From the cell containing the given text, extract its center point as [x, y] coordinate. 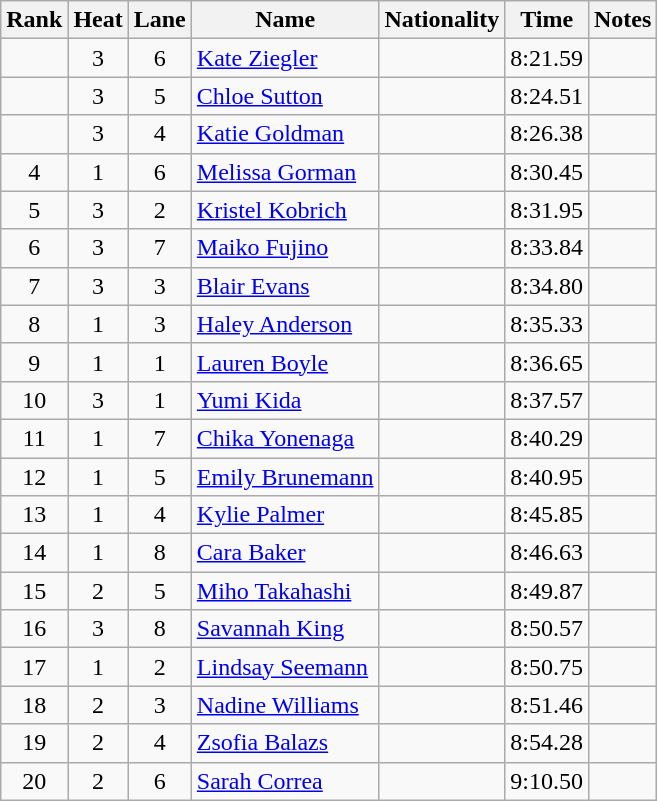
Time [547, 20]
Haley Anderson [285, 324]
Cara Baker [285, 553]
19 [34, 743]
17 [34, 667]
Savannah King [285, 629]
15 [34, 591]
16 [34, 629]
Lindsay Seemann [285, 667]
11 [34, 438]
Kristel Kobrich [285, 210]
Notes [622, 20]
8:30.45 [547, 172]
8:50.57 [547, 629]
Katie Goldman [285, 134]
Yumi Kida [285, 400]
Sarah Correa [285, 781]
Blair Evans [285, 286]
Nadine Williams [285, 705]
8:50.75 [547, 667]
Kylie Palmer [285, 515]
8:54.28 [547, 743]
10 [34, 400]
Maiko Fujino [285, 248]
8:31.95 [547, 210]
Rank [34, 20]
8:40.29 [547, 438]
8:26.38 [547, 134]
8:37.57 [547, 400]
8:21.59 [547, 58]
8:34.80 [547, 286]
Kate Ziegler [285, 58]
8:49.87 [547, 591]
Miho Takahashi [285, 591]
14 [34, 553]
Name [285, 20]
8:45.85 [547, 515]
20 [34, 781]
Lane [160, 20]
8:33.84 [547, 248]
Chloe Sutton [285, 96]
9:10.50 [547, 781]
8:40.95 [547, 477]
Lauren Boyle [285, 362]
Melissa Gorman [285, 172]
Emily Brunemann [285, 477]
Zsofia Balazs [285, 743]
8:36.65 [547, 362]
18 [34, 705]
12 [34, 477]
Nationality [442, 20]
9 [34, 362]
8:24.51 [547, 96]
Chika Yonenaga [285, 438]
8:46.63 [547, 553]
8:35.33 [547, 324]
13 [34, 515]
Heat [98, 20]
8:51.46 [547, 705]
